Return the [X, Y] coordinate for the center point of the cell that contains the specified text.  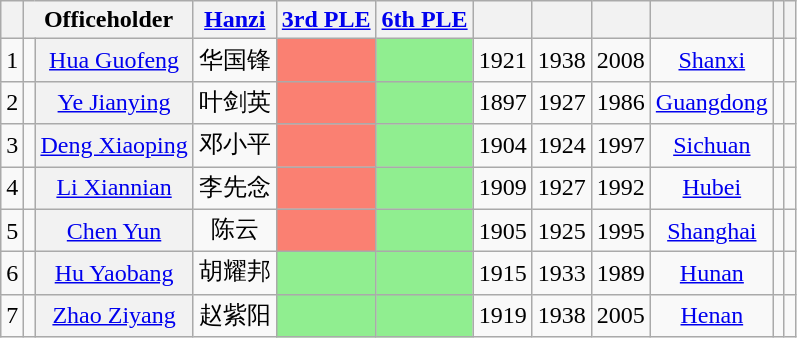
2 [12, 102]
4 [12, 188]
邓小平 [234, 146]
3 [12, 146]
Li Xiannian [114, 188]
1897 [502, 102]
叶剑英 [234, 102]
Hanzi [234, 20]
Officeholder [108, 20]
1986 [620, 102]
1924 [562, 146]
Zhao Ziyang [114, 316]
1995 [620, 230]
Shanghai [712, 230]
Sichuan [712, 146]
1 [12, 60]
Henan [712, 316]
Hu Yaobang [114, 274]
Hua Guofeng [114, 60]
胡耀邦 [234, 274]
1904 [502, 146]
2005 [620, 316]
1997 [620, 146]
2008 [620, 60]
Ye Jianying [114, 102]
Hunan [712, 274]
陈云 [234, 230]
1933 [562, 274]
3rd PLE [326, 20]
Shanxi [712, 60]
6 [12, 274]
7 [12, 316]
赵紫阳 [234, 316]
华国锋 [234, 60]
Guangdong [712, 102]
1921 [502, 60]
1919 [502, 316]
1909 [502, 188]
1905 [502, 230]
1915 [502, 274]
Chen Yun [114, 230]
Hubei [712, 188]
Deng Xiaoping [114, 146]
1992 [620, 188]
5 [12, 230]
1925 [562, 230]
1989 [620, 274]
李先念 [234, 188]
6th PLE [424, 20]
